Scan for the cell matching the given text and deliver its [x, y] coordinate at center. 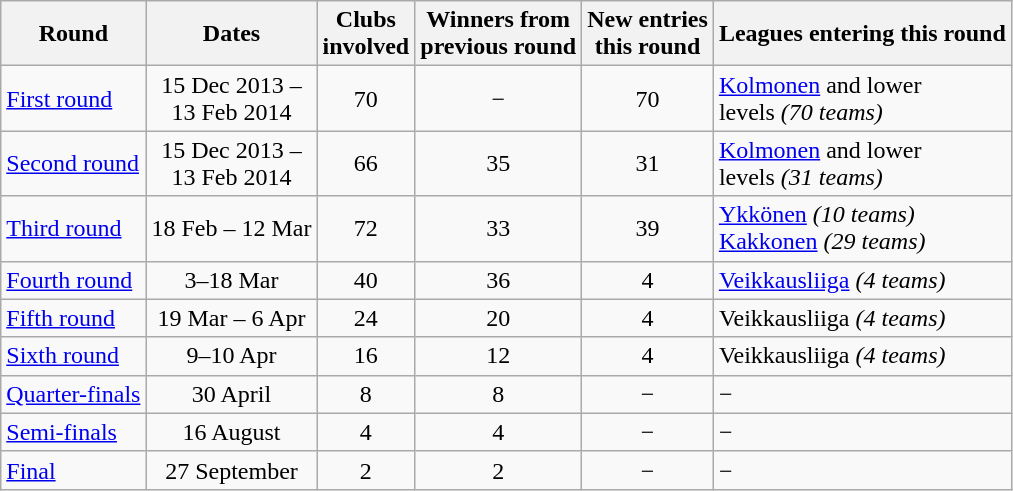
40 [366, 280]
Leagues entering this round [862, 34]
New entriesthis round [648, 34]
30 April [232, 394]
3–18 Mar [232, 280]
Quarter-finals [74, 394]
27 September [232, 470]
Semi-finals [74, 432]
39 [648, 228]
19 Mar – 6 Apr [232, 318]
Winners fromprevious round [498, 34]
16 August [232, 432]
Clubsinvolved [366, 34]
18 Feb – 12 Mar [232, 228]
Fifth round [74, 318]
Round [74, 34]
Fourth round [74, 280]
36 [498, 280]
31 [648, 164]
Kolmonen and lower levels (31 teams) [862, 164]
Third round [74, 228]
Dates [232, 34]
Final [74, 470]
66 [366, 164]
12 [498, 356]
35 [498, 164]
24 [366, 318]
72 [366, 228]
Sixth round [74, 356]
Kolmonen and lower levels (70 teams) [862, 98]
20 [498, 318]
Ykkönen (10 teams)Kakkonen (29 teams) [862, 228]
16 [366, 356]
9–10 Apr [232, 356]
33 [498, 228]
Second round [74, 164]
First round [74, 98]
